Scan for the cell matching the given text and deliver its (X, Y) coordinate at center. 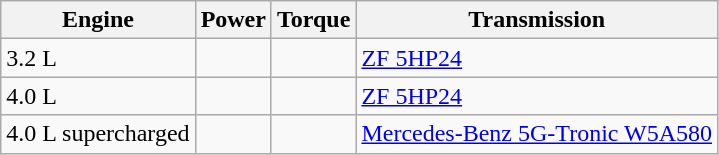
Mercedes-Benz 5G-Tronic W5A580 (537, 134)
Engine (98, 20)
Power (233, 20)
Transmission (537, 20)
4.0 L supercharged (98, 134)
4.0 L (98, 96)
3.2 L (98, 58)
Torque (313, 20)
